For the text-containing cell, return its midpoint in (X, Y) coordinate format. 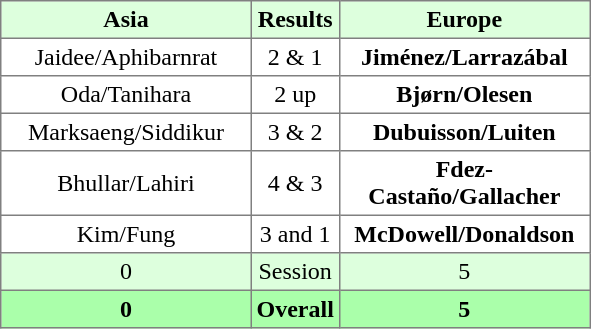
2 up (295, 95)
Europe (464, 20)
Bhullar/Lahiri (126, 183)
Kim/Fung (126, 234)
McDowell/Donaldson (464, 234)
Oda/Tanihara (126, 95)
Overall (295, 309)
2 & 1 (295, 57)
Session (295, 272)
Jiménez/Larrazábal (464, 57)
Asia (126, 20)
3 and 1 (295, 234)
Jaidee/Aphibarnrat (126, 57)
Dubuisson/Luiten (464, 132)
4 & 3 (295, 183)
Fdez-Castaño/Gallacher (464, 183)
Marksaeng/Siddikur (126, 132)
Bjørn/Olesen (464, 95)
3 & 2 (295, 132)
Results (295, 20)
